Capture the cell that displays the provided text and extract its [x, y] central coordinate. 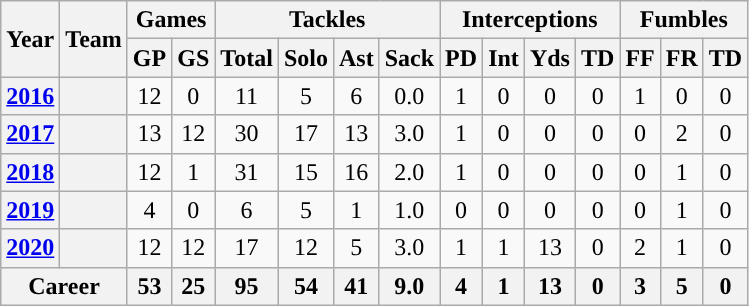
Year [30, 39]
Int [504, 58]
11 [247, 96]
Tackles [328, 20]
Solo [306, 58]
2019 [30, 210]
2016 [30, 96]
Games [170, 20]
Sack [409, 58]
GP [149, 58]
FR [682, 58]
54 [306, 286]
3 [640, 286]
41 [356, 286]
Interceptions [530, 20]
95 [247, 286]
GS [194, 58]
FF [640, 58]
Career [64, 286]
0.0 [409, 96]
Yds [550, 58]
25 [194, 286]
Ast [356, 58]
53 [149, 286]
2.0 [409, 172]
Team [94, 39]
9.0 [409, 286]
Fumbles [684, 20]
2020 [30, 248]
2018 [30, 172]
Total [247, 58]
31 [247, 172]
30 [247, 134]
1.0 [409, 210]
PD [462, 58]
2017 [30, 134]
16 [356, 172]
15 [306, 172]
